Pinpoint the cell where the given text exists, returning its (x, y) midpoint coordinate. 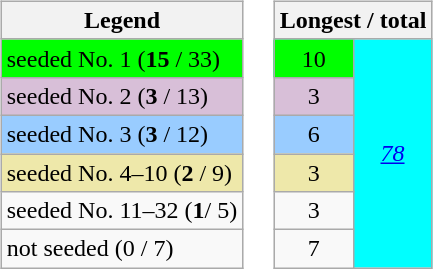
seeded No. 1 (15 / 33) (122, 58)
seeded No. 4–10 (2 / 9) (122, 173)
78 (392, 153)
6 (314, 134)
7 (314, 249)
not seeded (0 / 7) (122, 249)
Legend (122, 20)
seeded No. 11–32 (1/ 5) (122, 211)
seeded No. 3 (3 / 12) (122, 134)
seeded No. 2 (3 / 13) (122, 96)
10 (314, 58)
Longest / total (353, 20)
